Output the (x, y) coordinate of the center of the cell containing the given text.  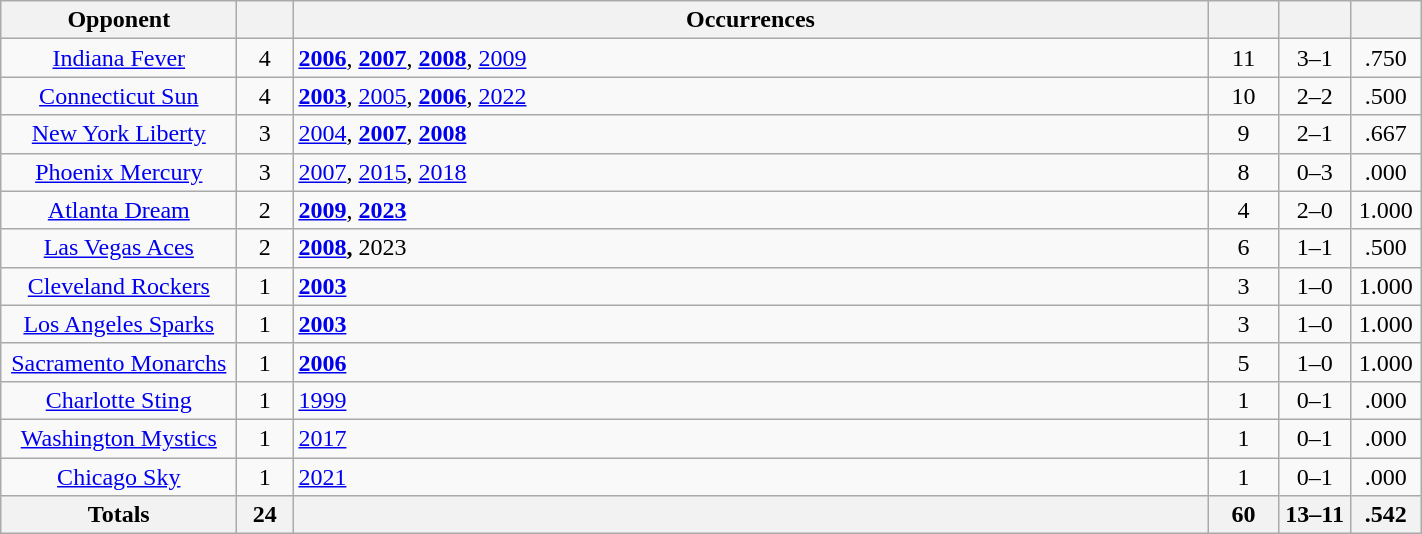
2003, 2005, 2006, 2022 (750, 96)
Phoenix Mercury (119, 172)
1999 (750, 400)
Cleveland Rockers (119, 286)
2009, 2023 (750, 210)
2008, 2023 (750, 248)
3–1 (1314, 58)
Sacramento Monarchs (119, 362)
New York Liberty (119, 134)
.667 (1386, 134)
2017 (750, 438)
2–0 (1314, 210)
Washington Mystics (119, 438)
6 (1244, 248)
Connecticut Sun (119, 96)
9 (1244, 134)
.542 (1386, 515)
60 (1244, 515)
.750 (1386, 58)
2–1 (1314, 134)
Occurrences (750, 20)
2021 (750, 477)
10 (1244, 96)
2006 (750, 362)
2–2 (1314, 96)
Los Angeles Sparks (119, 324)
Chicago Sky (119, 477)
8 (1244, 172)
Indiana Fever (119, 58)
1–1 (1314, 248)
Opponent (119, 20)
Atlanta Dream (119, 210)
2004, 2007, 2008 (750, 134)
5 (1244, 362)
24 (265, 515)
Las Vegas Aces (119, 248)
2007, 2015, 2018 (750, 172)
13–11 (1314, 515)
Charlotte Sting (119, 400)
0–3 (1314, 172)
Totals (119, 515)
2006, 2007, 2008, 2009 (750, 58)
11 (1244, 58)
